Extract the (x, y) coordinate from the center of the cell holding the provided text.  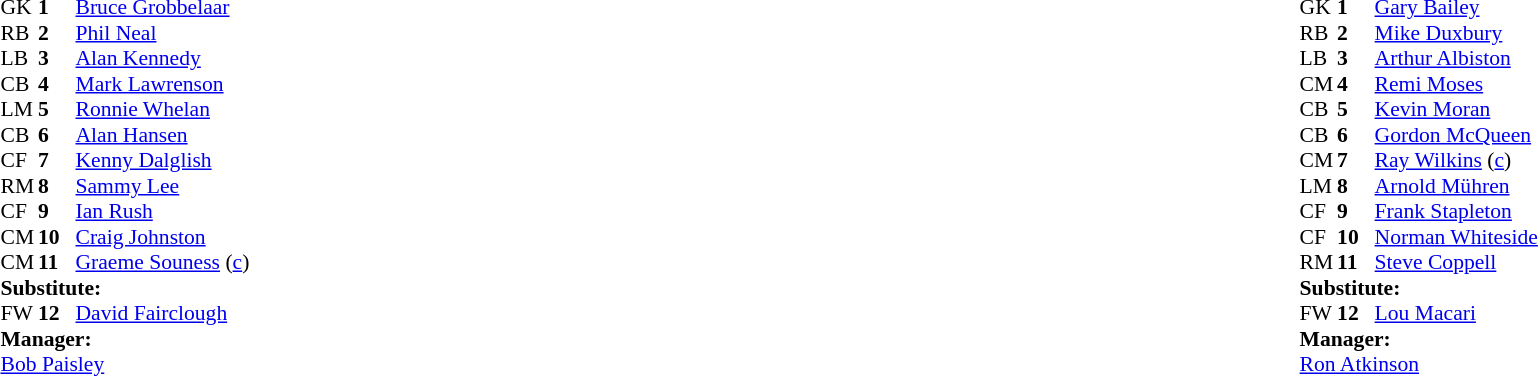
Mike Duxbury (1456, 33)
Frank Stapleton (1456, 211)
Lou Macari (1456, 313)
Phil Neal (163, 33)
Norman Whiteside (1456, 237)
Sammy Lee (163, 186)
Ronnie Whelan (163, 109)
Mark Lawrenson (163, 84)
Graeme Souness (c) (163, 263)
David Fairclough (163, 313)
Kenny Dalglish (163, 161)
Remi Moses (1456, 84)
Arthur Albiston (1456, 59)
Ray Wilkins (c) (1456, 161)
Alan Hansen (163, 135)
Kevin Moran (1456, 109)
Arnold Mühren (1456, 186)
Ian Rush (163, 211)
Steve Coppell (1456, 263)
Gordon McQueen (1456, 135)
Alan Kennedy (163, 59)
Craig Johnston (163, 237)
